Determine the (x, y) coordinate at the center of the cell enclosing the given text.  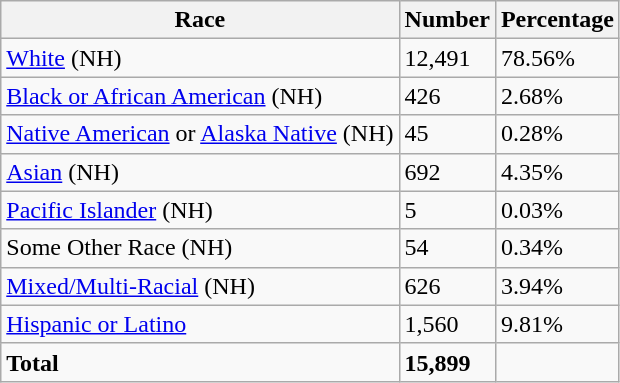
426 (447, 96)
3.94% (557, 286)
54 (447, 248)
0.03% (557, 210)
15,899 (447, 362)
2.68% (557, 96)
45 (447, 134)
78.56% (557, 58)
0.34% (557, 248)
Mixed/Multi-Racial (NH) (200, 286)
Some Other Race (NH) (200, 248)
5 (447, 210)
9.81% (557, 324)
Asian (NH) (200, 172)
White (NH) (200, 58)
Race (200, 20)
626 (447, 286)
1,560 (447, 324)
Pacific Islander (NH) (200, 210)
Total (200, 362)
4.35% (557, 172)
Number (447, 20)
12,491 (447, 58)
Black or African American (NH) (200, 96)
Hispanic or Latino (200, 324)
692 (447, 172)
0.28% (557, 134)
Native American or Alaska Native (NH) (200, 134)
Percentage (557, 20)
